Scan for the cell matching the given text and deliver its (X, Y) coordinate at center. 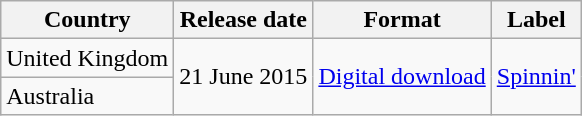
Australia (88, 96)
Format (402, 20)
Spinnin' (536, 77)
Label (536, 20)
United Kingdom (88, 58)
21 June 2015 (244, 77)
Country (88, 20)
Digital download (402, 77)
Release date (244, 20)
